Extract the [X, Y] coordinate from the center of the cell holding the provided text.  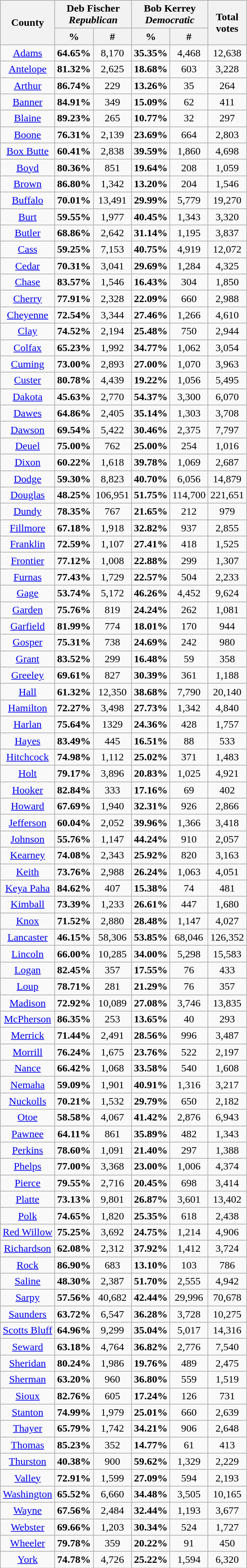
9,624 [227, 593]
Totalvotes [227, 22]
Hamilton [28, 708]
29.69% [151, 266]
3,724 [227, 1248]
1,303 [189, 413]
361 [189, 675]
Cheyenne [28, 315]
2,639 [227, 1412]
5,298 [189, 954]
64.11% [74, 1134]
Scotts Bluff [28, 1330]
6,320 [227, 1560]
910 [189, 839]
262 [189, 610]
9,801 [112, 1199]
333 [112, 790]
Thayer [28, 1429]
750 [189, 331]
2,625 [112, 69]
25.22% [151, 1560]
35.14% [151, 413]
34.00% [151, 954]
14.77% [151, 1445]
Valley [28, 1478]
74.99% [74, 1412]
1,820 [112, 1216]
15,583 [227, 954]
Box Butte [28, 151]
23.00% [151, 1167]
1,203 [112, 1527]
1,742 [112, 1429]
82.45% [74, 970]
13.20% [151, 184]
54.37% [151, 397]
24.24% [151, 610]
12,638 [227, 53]
Bob KerreyDemocratic [170, 15]
2,387 [112, 1281]
1,016 [227, 446]
731 [227, 1396]
1,992 [112, 348]
34.77% [151, 348]
44.24% [151, 839]
2,475 [227, 1363]
79.78% [74, 1543]
91 [189, 1543]
1329 [112, 724]
48.30% [74, 1281]
86.35% [74, 1019]
418 [189, 544]
767 [112, 512]
2,491 [112, 1036]
1,107 [112, 544]
29.79% [151, 1101]
63.20% [74, 1380]
Dixon [28, 462]
358 [227, 659]
Nance [28, 1068]
3,498 [112, 708]
84.91% [74, 102]
14,879 [227, 479]
6,943 [227, 1117]
46.15% [74, 937]
Johnson [28, 839]
4,051 [227, 872]
85.23% [74, 1445]
1,069 [189, 462]
77.12% [74, 561]
407 [112, 888]
15.38% [151, 888]
Keith [28, 872]
2,194 [112, 331]
75.00% [74, 446]
88 [189, 741]
67.69% [74, 806]
4,610 [227, 315]
27.00% [151, 364]
402 [227, 790]
481 [227, 888]
61 [189, 1445]
254 [189, 446]
27.41% [151, 544]
2,328 [112, 299]
Kimball [28, 904]
Lincoln [28, 954]
Arthur [28, 86]
2,233 [227, 577]
1,757 [227, 724]
304 [189, 282]
2,944 [227, 331]
14,316 [227, 1330]
40.38% [74, 1461]
Hooker [28, 790]
18.01% [151, 626]
58,306 [112, 937]
605 [112, 1396]
72.92% [74, 1003]
73.13% [74, 1199]
6,056 [189, 479]
Platte [28, 1199]
10,165 [227, 1494]
59.55% [74, 216]
35.89% [151, 1134]
4,942 [227, 1281]
2,193 [227, 1478]
851 [112, 167]
Nemaha [28, 1085]
Hitchcock [28, 757]
7,797 [227, 429]
1,070 [189, 364]
5,422 [112, 429]
72.27% [74, 708]
Phelps [28, 1167]
20.45% [151, 1183]
3,217 [227, 1085]
996 [189, 1036]
5,495 [227, 380]
3,837 [227, 233]
78.60% [74, 1150]
74.52% [74, 331]
2,312 [112, 1248]
Webster [28, 1527]
10,275 [227, 1314]
74 [189, 888]
27.73% [151, 708]
1,599 [112, 1478]
3,708 [227, 413]
28.48% [151, 921]
Hayes [28, 741]
58.58% [74, 1117]
63.72% [74, 1314]
69.61% [74, 675]
2,484 [112, 1510]
3,487 [227, 1036]
Howard [28, 806]
Rock [28, 1265]
Lancaster [28, 937]
1,680 [227, 904]
4,439 [112, 380]
2,229 [227, 1461]
4,764 [112, 1347]
77.91% [74, 299]
59 [189, 659]
2,555 [189, 1281]
1,860 [189, 151]
76.31% [74, 135]
2,405 [112, 413]
1,594 [189, 1560]
3,414 [227, 1183]
65.52% [74, 1494]
786 [227, 1265]
3,963 [227, 364]
23.69% [151, 135]
24.75% [151, 1232]
433 [227, 970]
4,027 [227, 921]
3,320 [227, 216]
2,343 [112, 855]
253 [112, 1019]
75.76% [74, 610]
Merrick [28, 1036]
77.43% [74, 577]
2,687 [227, 462]
86.90% [74, 1265]
Cuming [28, 364]
80.78% [74, 380]
39.78% [151, 462]
4,726 [112, 1560]
Saline [28, 1281]
1,979 [112, 1412]
413 [227, 1445]
35.04% [151, 1330]
126,352 [227, 937]
57.56% [74, 1298]
27.09% [151, 1478]
8,170 [112, 53]
42.44% [151, 1298]
38.68% [151, 691]
80.24% [74, 1363]
69.66% [74, 1527]
19.22% [151, 380]
4,840 [227, 708]
1,195 [189, 233]
522 [189, 1052]
35 [189, 86]
Seward [28, 1347]
Burt [28, 216]
2,803 [227, 135]
82.76% [74, 1396]
76.24% [74, 1052]
9,299 [112, 1330]
504 [189, 577]
26.24% [151, 872]
4,067 [112, 1117]
20.83% [151, 774]
62 [189, 102]
349 [112, 102]
22.09% [151, 299]
1,008 [112, 561]
25.01% [151, 1412]
Chase [28, 282]
Garfield [28, 626]
40.75% [151, 250]
937 [189, 528]
1,056 [189, 380]
3,054 [227, 348]
18.68% [151, 69]
2,438 [227, 1216]
65.23% [74, 348]
3,692 [112, 1232]
1,729 [112, 577]
24.36% [151, 724]
Brown [28, 184]
60.04% [74, 823]
64.96% [74, 1330]
221,651 [227, 495]
66.42% [74, 1068]
82.84% [74, 790]
698 [189, 1183]
79.17% [74, 774]
540 [189, 1068]
69 [189, 790]
65.79% [74, 1429]
2,642 [112, 233]
2,866 [227, 806]
2,880 [112, 921]
75.25% [74, 1232]
371 [189, 757]
Madison [28, 1003]
19,270 [227, 200]
1,918 [112, 528]
Butler [28, 233]
3,746 [189, 1003]
40.91% [151, 1085]
73.76% [74, 872]
Adams [28, 53]
10,285 [112, 954]
7,540 [227, 1347]
4,374 [227, 1167]
861 [112, 1134]
64.86% [74, 413]
64.65% [74, 53]
12,072 [227, 250]
74.78% [74, 1560]
906 [189, 1429]
Loup [28, 986]
Thurston [28, 1461]
1,068 [112, 1068]
819 [112, 610]
944 [227, 626]
62.08% [74, 1248]
533 [227, 741]
1,986 [112, 1363]
Greeley [28, 675]
774 [112, 626]
Sheridan [28, 1363]
2,893 [112, 364]
68,046 [189, 937]
32.44% [151, 1510]
21.65% [151, 512]
46.26% [151, 593]
24.69% [151, 642]
7,790 [189, 691]
1,188 [227, 675]
72.59% [74, 544]
13.65% [151, 1019]
445 [112, 741]
2,876 [189, 1117]
26.87% [151, 1199]
980 [227, 642]
39.96% [151, 823]
6,660 [112, 1494]
67.56% [74, 1510]
926 [189, 806]
352 [112, 1445]
23.76% [151, 1052]
51.75% [151, 495]
482 [189, 1134]
650 [189, 1101]
40.45% [151, 216]
Antelope [28, 69]
36.28% [151, 1314]
34.21% [151, 1429]
450 [227, 1543]
265 [112, 118]
61.32% [74, 691]
Dodge [28, 479]
5,172 [112, 593]
Dundy [28, 512]
Kearney [28, 855]
25.48% [151, 331]
25.02% [151, 757]
212 [189, 512]
1,618 [112, 462]
26.61% [151, 904]
83.49% [74, 741]
5,779 [189, 200]
Gosper [28, 642]
Jefferson [28, 823]
74.98% [74, 757]
81.99% [74, 626]
McPherson [28, 1019]
70.21% [74, 1101]
60.22% [74, 462]
1,006 [189, 1167]
1,727 [227, 1527]
Pierce [28, 1183]
Holt [28, 774]
1,329 [189, 1461]
Buffalo [28, 200]
3,228 [227, 69]
40,682 [112, 1298]
Red Willow [28, 1232]
820 [189, 855]
603 [189, 69]
31.14% [151, 233]
32.31% [151, 806]
1,532 [112, 1101]
66.00% [74, 954]
1,284 [189, 266]
Franklin [28, 544]
524 [189, 1527]
126 [189, 1396]
59.62% [151, 1461]
1,266 [189, 315]
81.32% [74, 69]
33.58% [151, 1068]
71.44% [74, 1036]
27.46% [151, 315]
1,388 [227, 1150]
Frontier [28, 561]
73.00% [74, 364]
53.74% [74, 593]
3,163 [227, 855]
Perkins [28, 1150]
1,850 [227, 282]
Garden [28, 610]
Sioux [28, 1396]
3,041 [112, 266]
80.36% [74, 167]
4,698 [227, 151]
2,838 [112, 151]
83.57% [74, 282]
86.80% [74, 184]
738 [112, 642]
Richardson [28, 1248]
10.77% [151, 118]
103 [189, 1265]
4,921 [227, 774]
78.71% [74, 986]
594 [189, 1478]
979 [227, 512]
2,197 [227, 1052]
Cass [28, 250]
63.18% [74, 1347]
21.40% [151, 1150]
15.09% [151, 102]
Dawson [28, 429]
40 [189, 1019]
3,601 [189, 1199]
Harlan [28, 724]
68.86% [74, 233]
79.55% [74, 1183]
Blaine [28, 118]
428 [189, 724]
Polk [28, 1216]
3,368 [112, 1167]
Douglas [28, 495]
Furnas [28, 577]
59.09% [74, 1085]
17.24% [151, 1396]
27.08% [151, 1003]
70,678 [227, 1298]
3,896 [112, 774]
170 [189, 626]
Knox [28, 921]
3,728 [189, 1314]
7,153 [112, 250]
Wayne [28, 1510]
447 [189, 904]
3,300 [189, 397]
1,977 [112, 216]
229 [112, 86]
17.55% [151, 970]
York [28, 1560]
73.39% [74, 904]
Gage [28, 593]
2,770 [112, 397]
664 [189, 135]
900 [112, 1461]
960 [112, 1380]
Clay [28, 331]
3,677 [227, 1510]
71.52% [74, 921]
53.85% [151, 937]
411 [227, 102]
20,140 [227, 691]
75.31% [74, 642]
16.43% [151, 282]
19.64% [151, 167]
39.59% [151, 151]
10,089 [112, 1003]
5,017 [189, 1330]
Dakota [28, 397]
Saunders [28, 1314]
2,139 [112, 135]
1,366 [189, 823]
Thomas [28, 1445]
1,901 [112, 1085]
1,519 [227, 1380]
51.70% [151, 1281]
41.42% [151, 1117]
1,062 [189, 348]
13,491 [112, 200]
683 [112, 1265]
28.56% [151, 1036]
55.76% [74, 839]
208 [189, 167]
4,325 [227, 266]
84.62% [74, 888]
4,906 [227, 1232]
86.74% [74, 86]
25.35% [151, 1216]
1,233 [112, 904]
30.39% [151, 675]
2,057 [227, 839]
59.30% [74, 479]
1,316 [189, 1085]
Colfax [28, 348]
Dawes [28, 413]
Morrill [28, 1052]
74.08% [74, 855]
Custer [28, 380]
74.65% [74, 1216]
1,940 [112, 806]
489 [189, 1363]
Pawnee [28, 1134]
13,402 [227, 1199]
3,344 [112, 315]
34.48% [151, 1494]
89.23% [74, 118]
1,214 [189, 1232]
1,025 [189, 774]
Wheeler [28, 1543]
281 [112, 986]
8,823 [112, 479]
4,919 [189, 250]
293 [227, 1019]
70.31% [74, 266]
12,350 [112, 691]
106,951 [112, 495]
48.25% [74, 495]
72.91% [74, 1478]
Nuckolls [28, 1101]
Boone [28, 135]
1,193 [189, 1510]
6,547 [112, 1314]
37.92% [151, 1248]
29,996 [189, 1298]
29.99% [151, 200]
6,070 [227, 397]
1,412 [189, 1248]
13,835 [227, 1003]
1,063 [189, 872]
Keya Paha [28, 888]
2,716 [112, 1183]
21.29% [151, 986]
2,776 [189, 1347]
2,052 [112, 823]
36.82% [151, 1347]
30.46% [151, 429]
242 [189, 642]
59.25% [74, 250]
72.54% [74, 315]
559 [189, 1380]
35.35% [151, 53]
4,468 [189, 53]
Cedar [28, 266]
22.57% [151, 577]
40.70% [151, 479]
25.00% [151, 446]
3,418 [227, 823]
204 [189, 184]
Deb FischerRepublican [93, 15]
75.64% [74, 724]
1,081 [227, 610]
1,112 [112, 757]
Otoe [28, 1117]
25.92% [151, 855]
1,307 [227, 561]
30.34% [151, 1527]
32.82% [151, 528]
Hall [28, 691]
1,525 [227, 544]
2,855 [227, 528]
762 [112, 446]
Grant [28, 659]
1,675 [112, 1052]
13.10% [151, 1265]
Sarpy [28, 1298]
359 [112, 1543]
45.63% [74, 397]
3,505 [189, 1494]
16.51% [151, 741]
1,483 [227, 757]
264 [227, 86]
2,648 [227, 1429]
17.16% [151, 790]
114,700 [189, 495]
Sherman [28, 1380]
1,608 [227, 1068]
60.41% [74, 151]
Washington [28, 1494]
Deuel [28, 446]
618 [189, 1216]
22.88% [151, 561]
67.18% [74, 528]
13.26% [151, 86]
Banner [28, 102]
69.54% [74, 429]
1,091 [112, 1150]
70.01% [74, 200]
32 [189, 118]
78.35% [74, 512]
Stanton [28, 1412]
1,059 [227, 167]
20.22% [151, 1543]
2,375 [189, 429]
83.52% [74, 659]
19.76% [151, 1363]
77.00% [74, 1167]
County [28, 22]
Logan [28, 970]
827 [112, 675]
Fillmore [28, 528]
36.80% [151, 1380]
Boyd [28, 167]
4,452 [189, 593]
Cherry [28, 299]
2,182 [227, 1101]
16.48% [151, 659]
